Extract the (X, Y) coordinate from the center of the cell holding the provided text.  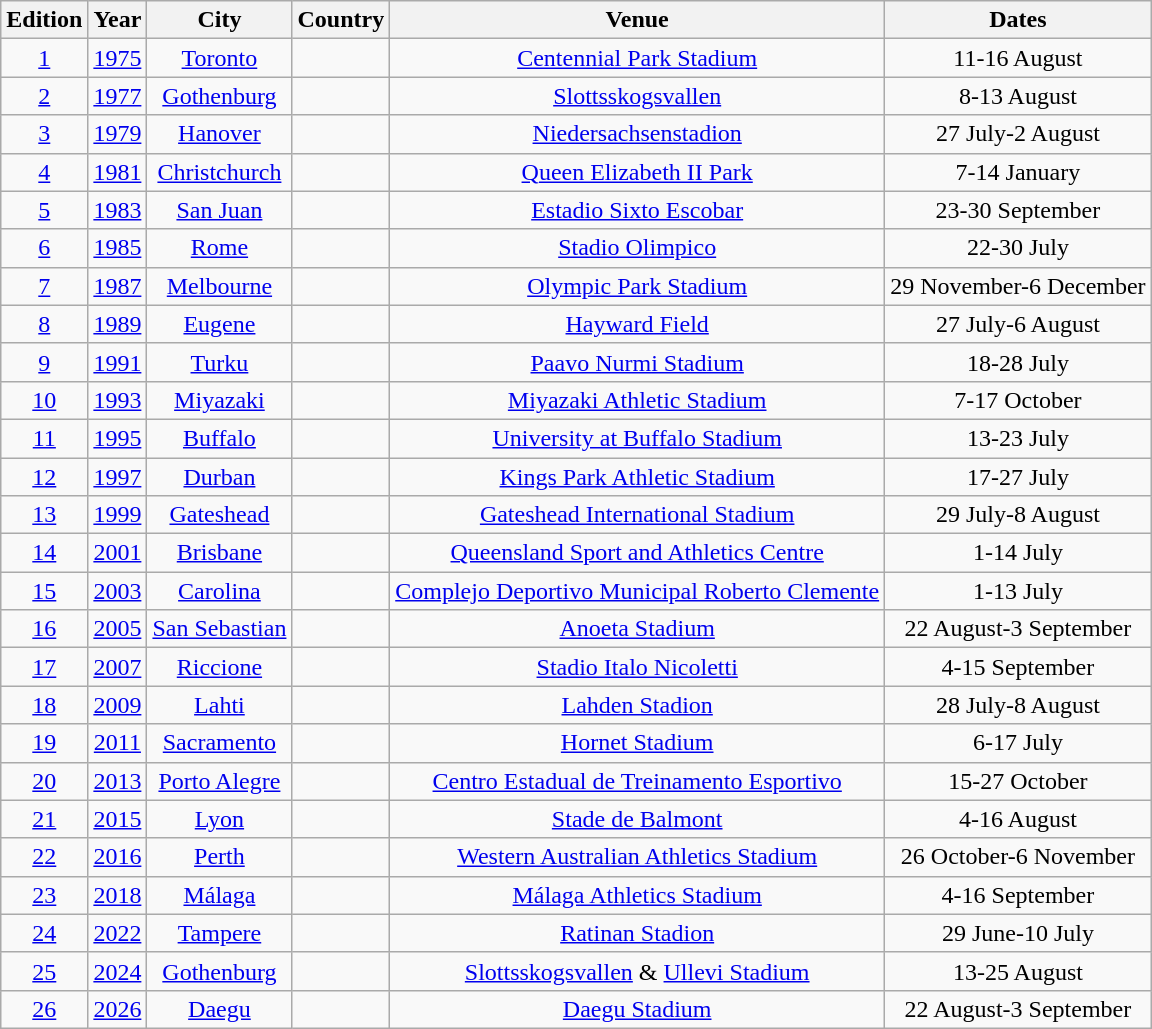
22-30 July (1018, 248)
Centennial Park Stadium (638, 58)
1999 (118, 515)
Christchurch (220, 172)
2005 (118, 629)
25 (44, 971)
Eugene (220, 324)
1983 (118, 210)
Málaga (220, 895)
18-28 July (1018, 362)
15 (44, 591)
18 (44, 705)
1 (44, 58)
1985 (118, 248)
15-27 October (1018, 781)
Miyazaki Athletic Stadium (638, 400)
22 (44, 857)
Stadio Italo Nicoletti (638, 667)
1989 (118, 324)
Complejo Deportivo Municipal Roberto Clemente (638, 591)
2022 (118, 933)
9 (44, 362)
1-14 July (1018, 553)
Paavo Nurmi Stadium (638, 362)
1997 (118, 477)
Brisbane (220, 553)
23-30 September (1018, 210)
8-13 August (1018, 96)
Miyazaki (220, 400)
2016 (118, 857)
26 October-6 November (1018, 857)
2013 (118, 781)
4-16 August (1018, 819)
23 (44, 895)
13-23 July (1018, 438)
Lahden Stadion (638, 705)
21 (44, 819)
2015 (118, 819)
Toronto (220, 58)
3 (44, 134)
Queensland Sport and Athletics Centre (638, 553)
5 (44, 210)
Western Australian Athletics Stadium (638, 857)
11 (44, 438)
Dates (1018, 20)
1977 (118, 96)
2009 (118, 705)
1987 (118, 286)
1991 (118, 362)
Durban (220, 477)
Turku (220, 362)
2018 (118, 895)
6 (44, 248)
Slottsskogsvallen & Ullevi Stadium (638, 971)
2 (44, 96)
28 July-8 August (1018, 705)
Slottsskogsvallen (638, 96)
Sacramento (220, 743)
Hanover (220, 134)
Centro Estadual de Treinamento Esportivo (638, 781)
20 (44, 781)
27 July-2 August (1018, 134)
1995 (118, 438)
17 (44, 667)
Buffalo (220, 438)
Stadio Olimpico (638, 248)
Tampere (220, 933)
7-14 January (1018, 172)
7 (44, 286)
Anoeta Stadium (638, 629)
1981 (118, 172)
Gateshead (220, 515)
24 (44, 933)
6-17 July (1018, 743)
2026 (118, 1009)
14 (44, 553)
1975 (118, 58)
Edition (44, 20)
Estadio Sixto Escobar (638, 210)
16 (44, 629)
Daegu Stadium (638, 1009)
11-16 August (1018, 58)
Daegu (220, 1009)
Málaga Athletics Stadium (638, 895)
Niedersachsenstadion (638, 134)
1993 (118, 400)
8 (44, 324)
Kings Park Athletic Stadium (638, 477)
29 November-6 December (1018, 286)
2011 (118, 743)
19 (44, 743)
Queen Elizabeth II Park (638, 172)
Carolina (220, 591)
Perth (220, 857)
Olympic Park Stadium (638, 286)
10 (44, 400)
Riccione (220, 667)
Country (341, 20)
29 June-10 July (1018, 933)
University at Buffalo Stadium (638, 438)
Hornet Stadium (638, 743)
1-13 July (1018, 591)
26 (44, 1009)
City (220, 20)
2024 (118, 971)
Stade de Balmont (638, 819)
Gateshead International Stadium (638, 515)
2007 (118, 667)
4 (44, 172)
17-27 July (1018, 477)
13-25 August (1018, 971)
2001 (118, 553)
Rome (220, 248)
Melbourne (220, 286)
4-15 September (1018, 667)
San Sebastian (220, 629)
San Juan (220, 210)
Porto Alegre (220, 781)
29 July-8 August (1018, 515)
Lyon (220, 819)
4-16 September (1018, 895)
Lahti (220, 705)
Year (118, 20)
13 (44, 515)
1979 (118, 134)
7-17 October (1018, 400)
2003 (118, 591)
Hayward Field (638, 324)
12 (44, 477)
27 July-6 August (1018, 324)
Venue (638, 20)
Ratinan Stadion (638, 933)
